Provide the (x, y) coordinate of the cell's center where the given text is located.  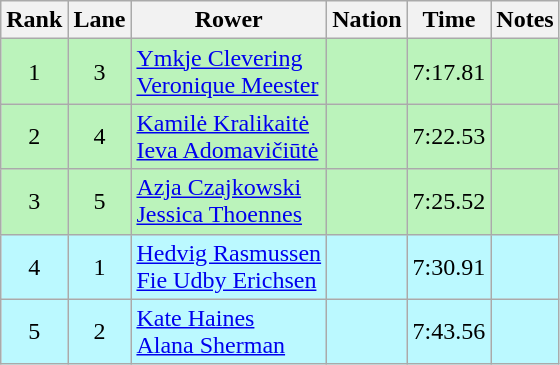
7:30.91 (449, 266)
Time (449, 20)
Hedvig RasmussenFie Udby Erichsen (229, 266)
7:43.56 (449, 332)
Kate HainesAlana Sherman (229, 332)
Nation (367, 20)
Rower (229, 20)
Rank (34, 20)
7:25.52 (449, 202)
Ymkje CleveringVeronique Meester (229, 72)
Notes (525, 20)
7:17.81 (449, 72)
Azja CzajkowskiJessica Thoennes (229, 202)
7:22.53 (449, 136)
Lane (100, 20)
Kamilė KralikaitėIeva Adomavičiūtė (229, 136)
